Determine the [x, y] coordinate at the center of the cell enclosing the given text.  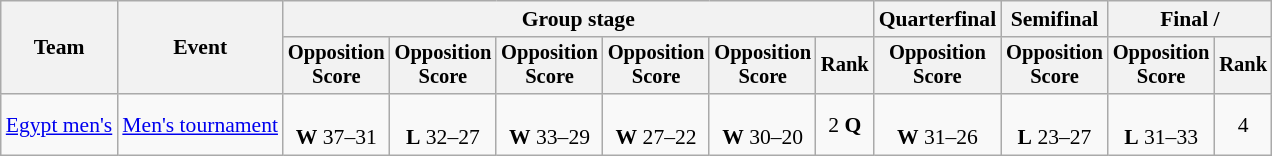
W 30–20 [762, 124]
L 31–33 [1162, 124]
Semifinal [1054, 19]
Men's tournament [200, 124]
L 32–27 [444, 124]
L 23–27 [1054, 124]
Event [200, 48]
W 27–22 [656, 124]
2 Q [845, 124]
W 37–31 [336, 124]
W 33–29 [550, 124]
W 31–26 [938, 124]
Team [60, 48]
Quarterfinal [938, 19]
Egypt men's [60, 124]
Group stage [578, 19]
Final / [1190, 19]
4 [1243, 124]
